Locate the cell with the specified text and output its (x, y) center coordinate. 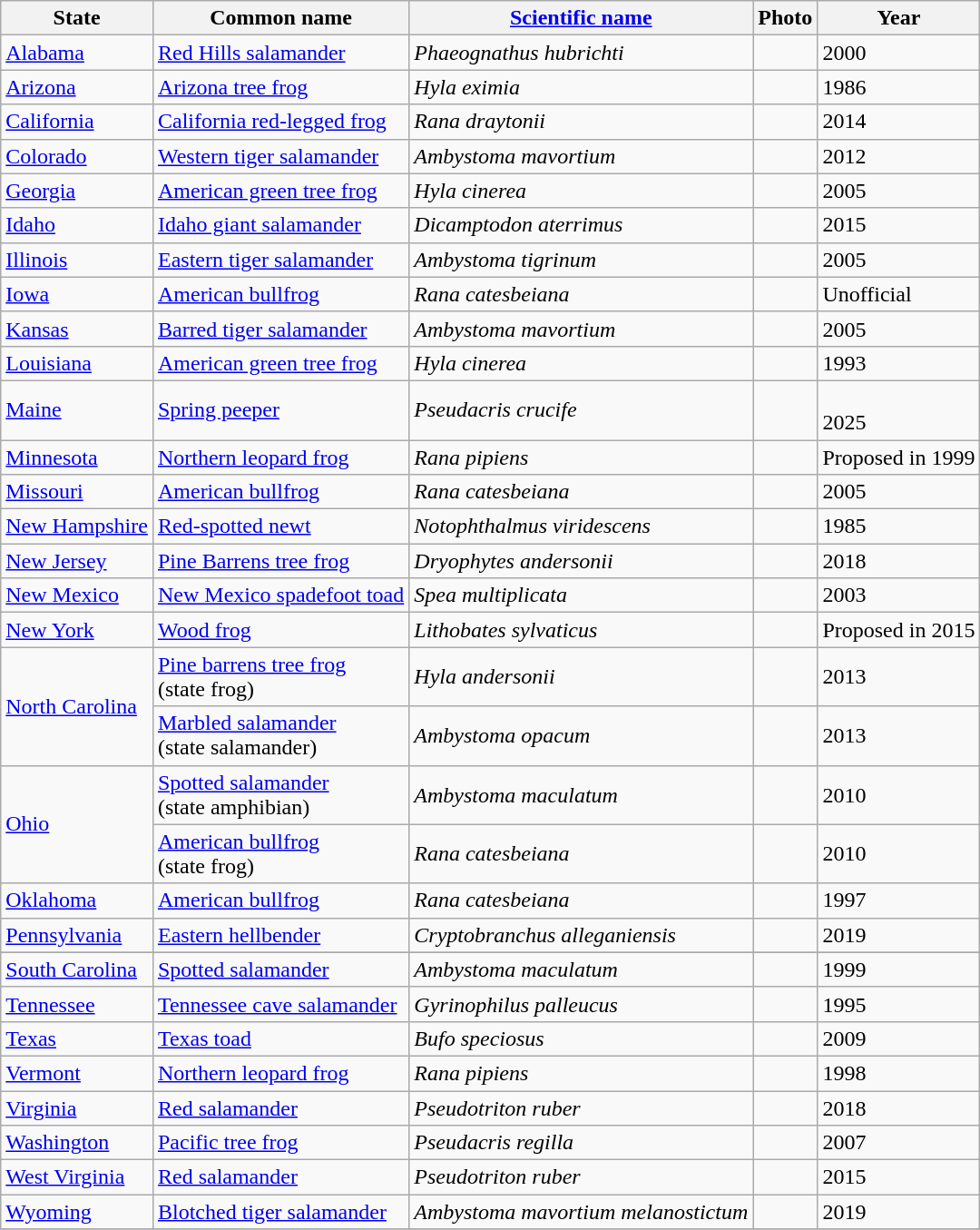
Minnesota (77, 457)
New Mexico spadefoot toad (280, 595)
1986 (898, 87)
Ambystoma opacum (581, 735)
Pseudacris crucife (581, 410)
Ambystoma mavortium melanostictum (581, 1212)
Ohio (77, 824)
Hyla andersonii (581, 677)
Spotted salamander (280, 969)
Eastern hellbender (280, 935)
Scientific name (581, 18)
Pacific tree frog (280, 1143)
Spring peeper (280, 410)
Missouri (77, 492)
Pine barrens tree frog (state frog) (280, 677)
2000 (898, 53)
Rana draytonii (581, 122)
South Carolina (77, 969)
Hyla eximia (581, 87)
2012 (898, 156)
Red Hills salamander (280, 53)
Blotched tiger salamander (280, 1212)
Georgia (77, 191)
New Jersey (77, 561)
Texas (77, 1038)
Cryptobranchus alleganiensis (581, 935)
Western tiger salamander (280, 156)
Notophthalmus viridescens (581, 526)
Louisiana (77, 363)
2003 (898, 595)
Tennessee (77, 1004)
1985 (898, 526)
New Mexico (77, 595)
Iowa (77, 294)
Kansas (77, 329)
Virginia (77, 1108)
Vermont (77, 1073)
Arizona tree frog (280, 87)
Idaho (77, 225)
Lithobates sylvaticus (581, 630)
New York (77, 630)
Unofficial (898, 294)
Tennessee cave salamander (280, 1004)
Year (898, 18)
Proposed in 2015 (898, 630)
Pine Barrens tree frog (280, 561)
Common name (280, 18)
Spotted salamander (state amphibian) (280, 795)
1993 (898, 363)
Pseudacris regilla (581, 1143)
Alabama (77, 53)
Wyoming (77, 1212)
Eastern tiger salamander (280, 260)
California red-legged frog (280, 122)
State (77, 18)
Oklahoma (77, 900)
Gyrinophilus palleucus (581, 1004)
Washington (77, 1143)
New Hampshire (77, 526)
1998 (898, 1073)
North Carolina (77, 706)
Dicamptodon aterrimus (581, 225)
Barred tiger salamander (280, 329)
West Virginia (77, 1177)
Idaho giant salamander (280, 225)
2009 (898, 1038)
Ambystoma tigrinum (581, 260)
Illinois (77, 260)
Photo (786, 18)
2007 (898, 1143)
2025 (898, 410)
California (77, 122)
Wood frog (280, 630)
Phaeognathus hubrichti (581, 53)
Bufo speciosus (581, 1038)
Marbled salamander (state salamander) (280, 735)
1997 (898, 900)
Proposed in 1999 (898, 457)
American bullfrog (state frog) (280, 853)
Colorado (77, 156)
2014 (898, 122)
Arizona (77, 87)
1999 (898, 969)
Maine (77, 410)
Texas toad (280, 1038)
1995 (898, 1004)
Dryophytes andersonii (581, 561)
Spea multiplicata (581, 595)
Pennsylvania (77, 935)
Red-spotted newt (280, 526)
